Extract the [X, Y] coordinate from the center of the cell holding the provided text.  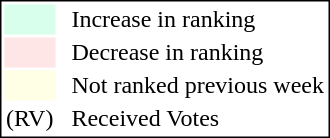
Not ranked previous week [198, 85]
Increase in ranking [198, 19]
(RV) [29, 119]
Decrease in ranking [198, 53]
Received Votes [198, 119]
